Search for the cell housing the specified text and yield its (x, y) center coordinate. 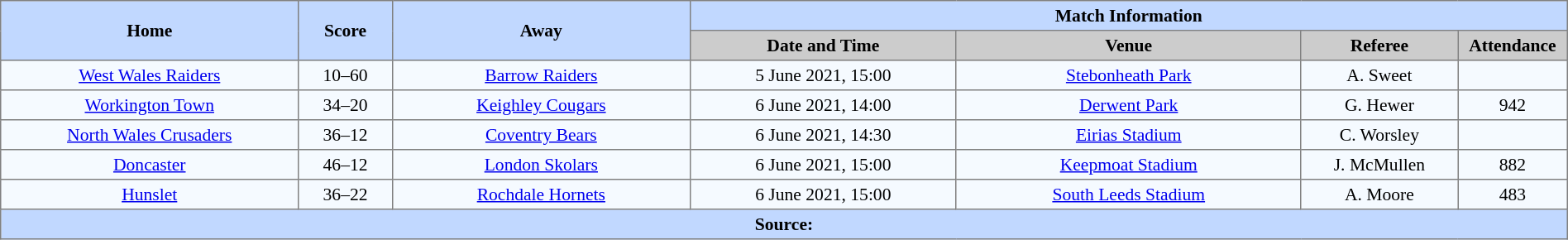
A. Sweet (1379, 75)
Barrow Raiders (541, 75)
Score (346, 31)
Workington Town (150, 105)
Away (541, 31)
G. Hewer (1379, 105)
North Wales Crusaders (150, 135)
36–12 (346, 135)
A. Moore (1379, 194)
483 (1513, 194)
5 June 2021, 15:00 (823, 75)
Eirias Stadium (1128, 135)
6 June 2021, 14:00 (823, 105)
942 (1513, 105)
Referee (1379, 46)
Match Information (1128, 16)
6 June 2021, 14:30 (823, 135)
Coventry Bears (541, 135)
882 (1513, 165)
Hunslet (150, 194)
Venue (1128, 46)
Keepmoat Stadium (1128, 165)
Attendance (1513, 46)
J. McMullen (1379, 165)
London Skolars (541, 165)
Home (150, 31)
South Leeds Stadium (1128, 194)
Derwent Park (1128, 105)
C. Worsley (1379, 135)
Stebonheath Park (1128, 75)
Rochdale Hornets (541, 194)
34–20 (346, 105)
Source: (784, 224)
10–60 (346, 75)
Doncaster (150, 165)
36–22 (346, 194)
West Wales Raiders (150, 75)
Date and Time (823, 46)
46–12 (346, 165)
Keighley Cougars (541, 105)
